Output the (x, y) coordinate of the center of the cell containing the given text.  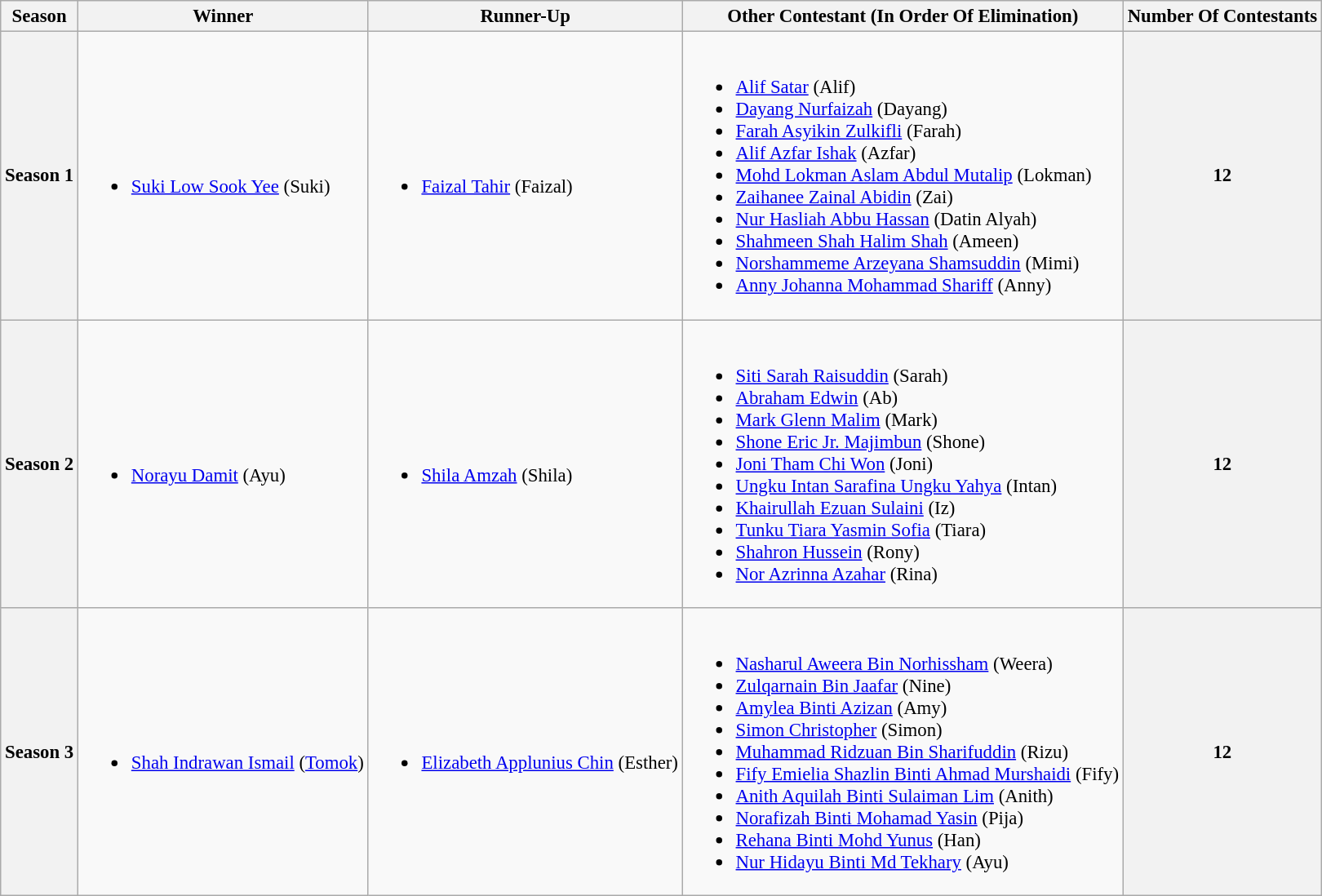
Season 2 (39, 464)
Norayu Damit (Ayu) (224, 464)
Faizal Tahir (Faizal) (526, 176)
Runner-Up (526, 16)
Elizabeth Applunius Chin (Esther) (526, 752)
Other Contestant (In Order Of Elimination) (903, 16)
Suki Low Sook Yee (Suki) (224, 176)
Winner (224, 16)
Season 3 (39, 752)
Season 1 (39, 176)
Shila Amzah (Shila) (526, 464)
Shah Indrawan Ismail (Tomok) (224, 752)
Season (39, 16)
Number Of Contestants (1222, 16)
